Capture the cell that displays the provided text and extract its (X, Y) central coordinate. 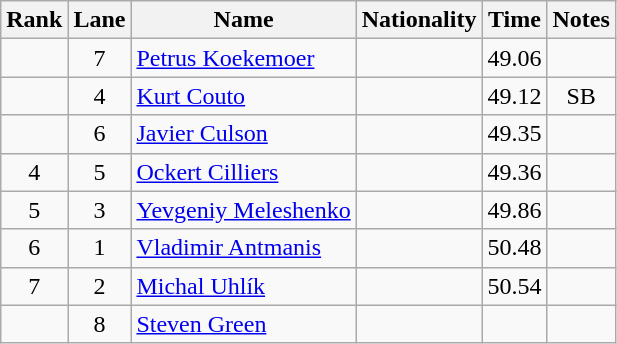
8 (100, 324)
49.12 (514, 96)
Nationality (419, 20)
Ockert Cilliers (244, 172)
2 (100, 286)
49.36 (514, 172)
Kurt Couto (244, 96)
Vladimir Antmanis (244, 248)
Petrus Koekemoer (244, 58)
Steven Green (244, 324)
Notes (581, 20)
50.54 (514, 286)
49.35 (514, 134)
49.06 (514, 58)
Javier Culson (244, 134)
49.86 (514, 210)
Lane (100, 20)
50.48 (514, 248)
1 (100, 248)
Michal Uhlík (244, 286)
SB (581, 96)
Name (244, 20)
Yevgeniy Meleshenko (244, 210)
Rank (34, 20)
3 (100, 210)
Time (514, 20)
